Return the [x, y] coordinate for the center point of the cell that contains the specified text.  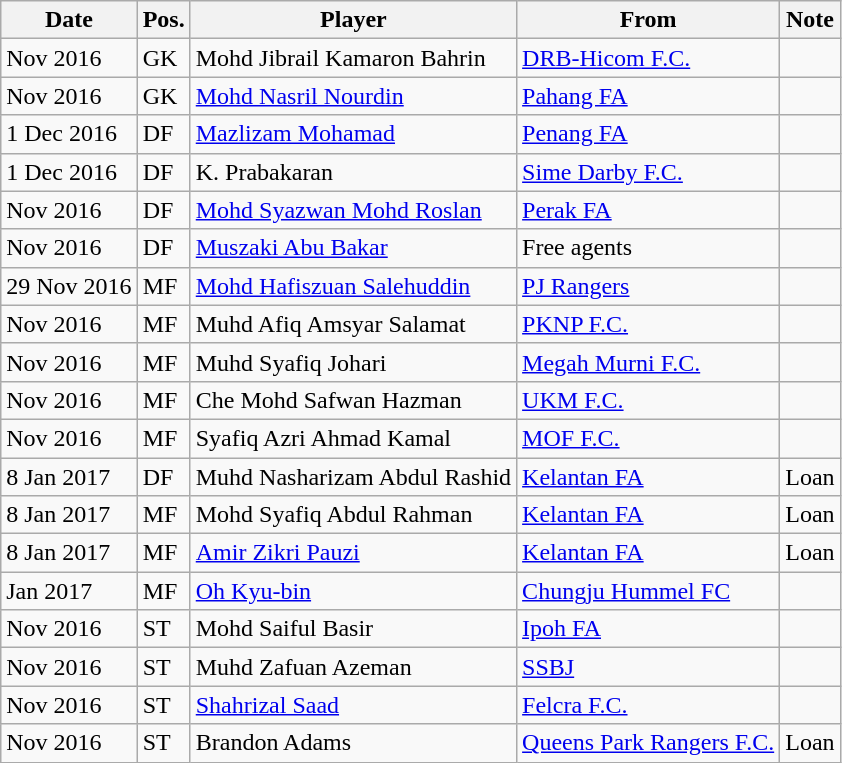
Queens Park Rangers F.C. [648, 743]
Perak FA [648, 210]
Date [69, 20]
Mazlizam Mohamad [353, 134]
Mohd Hafiszuan Salehuddin [353, 286]
Mohd Syazwan Mohd Roslan [353, 210]
Penang FA [648, 134]
Mohd Syafiq Abdul Rahman [353, 515]
PJ Rangers [648, 286]
Brandon Adams [353, 743]
Che Mohd Safwan Hazman [353, 400]
Muszaki Abu Bakar [353, 248]
DRB-Hicom F.C. [648, 58]
From [648, 20]
Shahrizal Saad [353, 705]
Sime Darby F.C. [648, 172]
Player [353, 20]
Pahang FA [648, 96]
Mohd Nasril Nourdin [353, 96]
Amir Zikri Pauzi [353, 553]
K. Prabakaran [353, 172]
Jan 2017 [69, 591]
Chungju Hummel FC [648, 591]
Megah Murni F.C. [648, 362]
Pos. [164, 20]
Felcra F.C. [648, 705]
Muhd Syafiq Johari [353, 362]
Mohd Jibrail Kamaron Bahrin [353, 58]
Muhd Afiq Amsyar Salamat [353, 324]
Note [810, 20]
SSBJ [648, 667]
29 Nov 2016 [69, 286]
UKM F.C. [648, 400]
Ipoh FA [648, 629]
Syafiq Azri Ahmad Kamal [353, 438]
Muhd Nasharizam Abdul Rashid [353, 477]
PKNP F.C. [648, 324]
Muhd Zafuan Azeman [353, 667]
MOF F.C. [648, 438]
Mohd Saiful Basir [353, 629]
Free agents [648, 248]
Oh Kyu-bin [353, 591]
